Scan for the cell matching the given text and deliver its [x, y] coordinate at center. 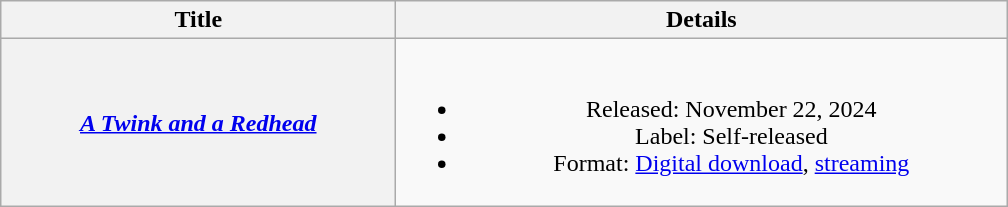
Details [702, 20]
Title [198, 20]
A Twink and a Redhead [198, 122]
Released: November 22, 2024Label: Self-releasedFormat: Digital download, streaming [702, 122]
